Extract the (X, Y) coordinate from the center of the cell holding the provided text.  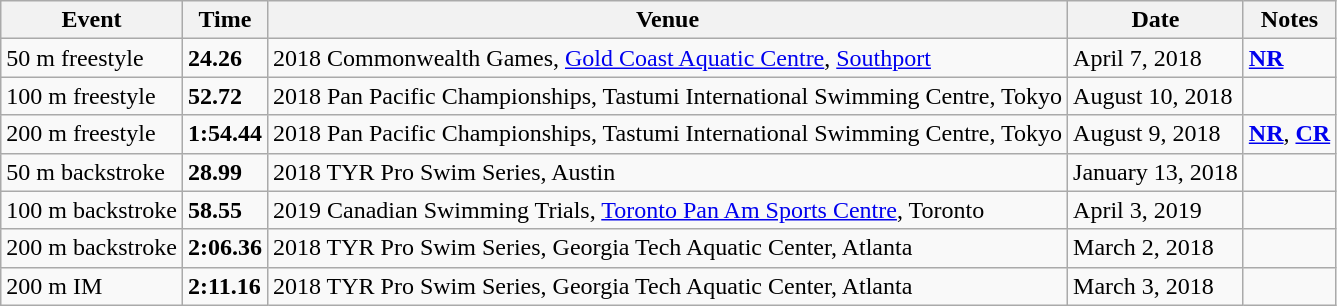
March 3, 2018 (1156, 286)
Time (224, 20)
50 m freestyle (92, 58)
NR, CR (1289, 134)
100 m freestyle (92, 96)
200 m IM (92, 286)
2:06.36 (224, 248)
Venue (667, 20)
200 m backstroke (92, 248)
August 9, 2018 (1156, 134)
100 m backstroke (92, 210)
April 7, 2018 (1156, 58)
2:11.16 (224, 286)
NR (1289, 58)
28.99 (224, 172)
24.26 (224, 58)
1:54.44 (224, 134)
Date (1156, 20)
52.72 (224, 96)
January 13, 2018 (1156, 172)
April 3, 2019 (1156, 210)
2018 TYR Pro Swim Series, Austin (667, 172)
2019 Canadian Swimming Trials, Toronto Pan Am Sports Centre, Toronto (667, 210)
August 10, 2018 (1156, 96)
58.55 (224, 210)
50 m backstroke (92, 172)
Event (92, 20)
Notes (1289, 20)
200 m freestyle (92, 134)
2018 Commonwealth Games, Gold Coast Aquatic Centre, Southport (667, 58)
March 2, 2018 (1156, 248)
